Return [x, y] of the center of cell containing provided text 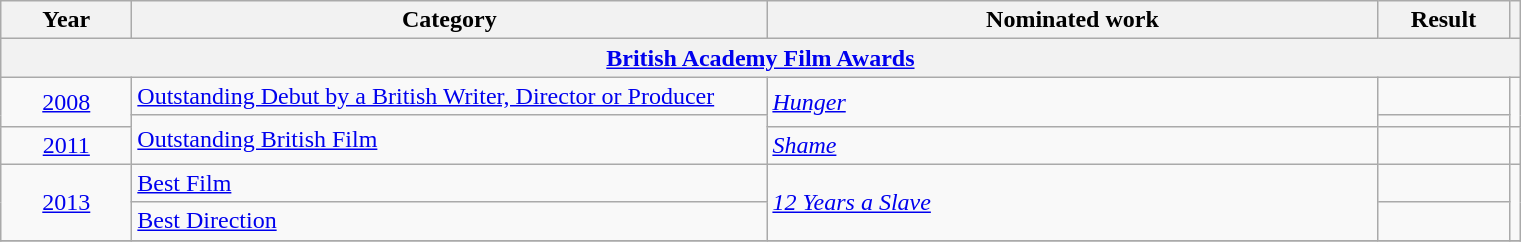
Nominated work [1072, 20]
Outstanding Debut by a British Writer, Director or Producer [450, 96]
2008 [66, 102]
British Academy Film Awards [760, 58]
12 Years a Slave [1072, 202]
Outstanding British Film [450, 140]
Result [1444, 20]
Year [66, 20]
2013 [66, 202]
Best Direction [450, 221]
Best Film [450, 183]
Category [450, 20]
Hunger [1072, 102]
Shame [1072, 145]
2011 [66, 145]
